Extract the (X, Y) coordinate from the center of the cell holding the provided text.  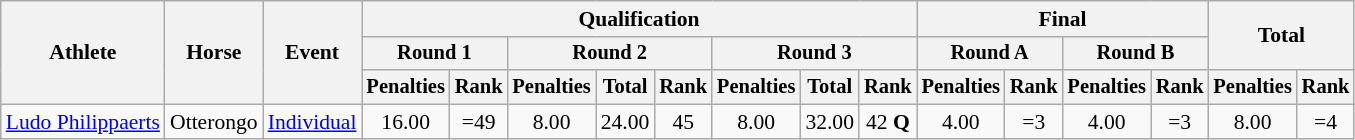
32.00 (830, 122)
Round A (990, 54)
Final (1063, 19)
Horse (214, 52)
Athlete (83, 52)
16.00 (406, 122)
Individual (312, 122)
Round B (1136, 54)
24.00 (626, 122)
Ludo Philippaerts (83, 122)
Round 2 (610, 54)
Qualification (640, 19)
45 (683, 122)
42 Q (888, 122)
Event (312, 52)
=4 (1326, 122)
Round 1 (435, 54)
=49 (479, 122)
Round 3 (814, 54)
Otterongo (214, 122)
